Find where the given text appears and provide that cell's center as [x, y] coordinate. 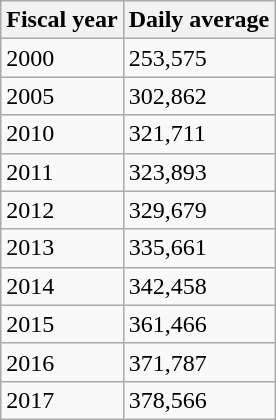
2016 [62, 362]
2015 [62, 324]
371,787 [199, 362]
2012 [62, 210]
321,711 [199, 134]
2000 [62, 58]
2005 [62, 96]
2010 [62, 134]
2017 [62, 400]
378,566 [199, 400]
2014 [62, 286]
329,679 [199, 210]
361,466 [199, 324]
335,661 [199, 248]
253,575 [199, 58]
2011 [62, 172]
Fiscal year [62, 20]
Daily average [199, 20]
302,862 [199, 96]
323,893 [199, 172]
2013 [62, 248]
342,458 [199, 286]
